For the text-containing cell, return its midpoint in (X, Y) coordinate format. 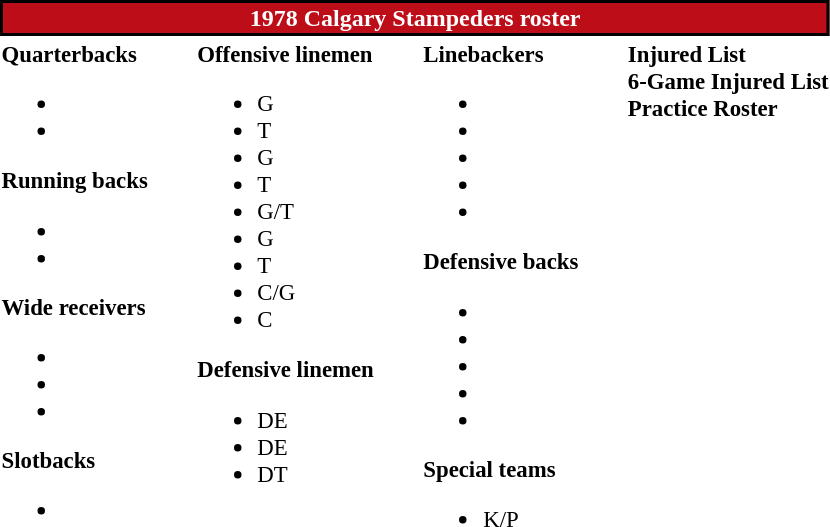
1978 Calgary Stampeders roster (415, 18)
